Capture the cell that displays the provided text and extract its (x, y) central coordinate. 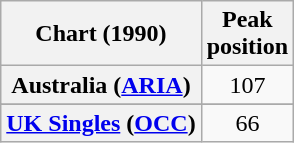
66 (247, 123)
107 (247, 85)
Peakposition (247, 34)
Chart (1990) (101, 34)
Australia (ARIA) (101, 85)
UK Singles (OCC) (101, 123)
